Identify which cell holds the provided text, then report its (X, Y) central coordinate. 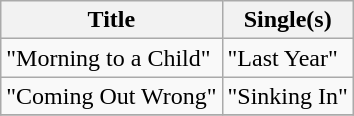
"Sinking In" (288, 96)
"Last Year" (288, 58)
Title (112, 20)
"Coming Out Wrong" (112, 96)
Single(s) (288, 20)
"Morning to a Child" (112, 58)
